Detect which cell encompasses the target text, then output its (X, Y) center coordinate. 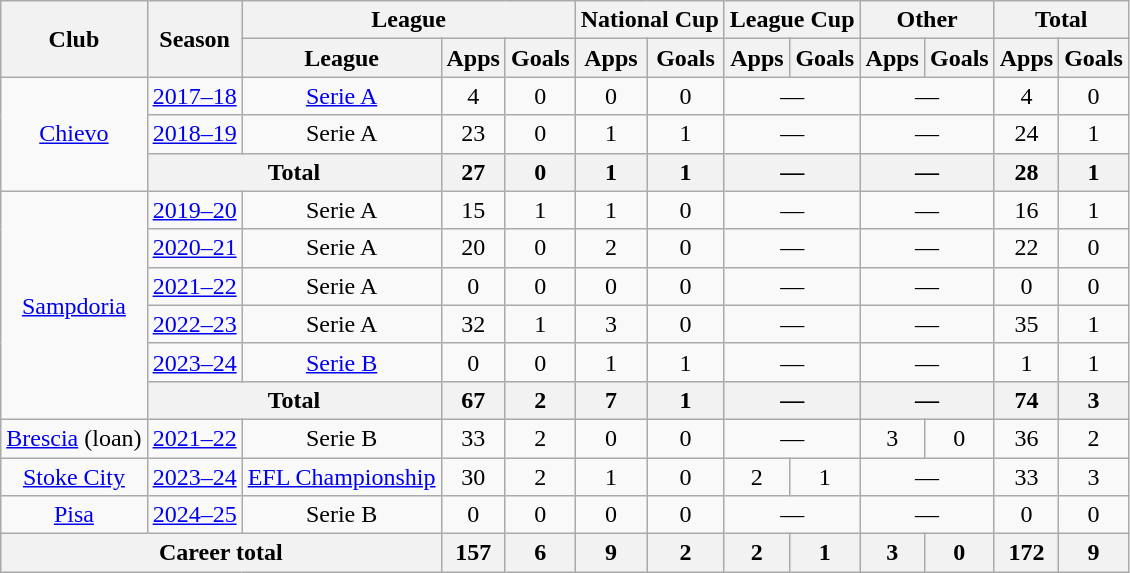
28 (1026, 172)
35 (1026, 324)
2017–18 (194, 96)
Chievo (74, 134)
157 (473, 553)
National Cup (650, 20)
Other (927, 20)
League Cup (792, 20)
74 (1026, 400)
Season (194, 39)
22 (1026, 248)
36 (1026, 438)
Brescia (loan) (74, 438)
2019–20 (194, 210)
Stoke City (74, 477)
2022–23 (194, 324)
Club (74, 39)
EFL Championship (342, 477)
7 (611, 400)
23 (473, 134)
27 (473, 172)
6 (540, 553)
30 (473, 477)
2018–19 (194, 134)
172 (1026, 553)
Pisa (74, 515)
2024–25 (194, 515)
67 (473, 400)
32 (473, 324)
24 (1026, 134)
15 (473, 210)
Sampdoria (74, 305)
20 (473, 248)
2020–21 (194, 248)
16 (1026, 210)
Career total (221, 553)
